Provide the (X, Y) coordinate of the cell's center where the given text is located.  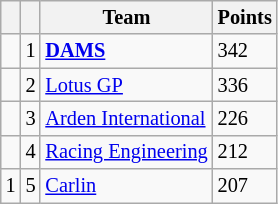
Racing Engineering (126, 152)
Team (126, 17)
336 (245, 85)
342 (245, 51)
Carlin (126, 186)
4 (31, 152)
Arden International (126, 118)
207 (245, 186)
2 (31, 85)
Lotus GP (126, 85)
5 (31, 186)
DAMS (126, 51)
226 (245, 118)
3 (31, 118)
212 (245, 152)
Points (245, 17)
